Return [X, Y] of the center of cell containing provided text 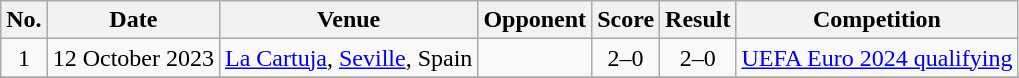
Date [133, 20]
12 October 2023 [133, 58]
No. [24, 20]
UEFA Euro 2024 qualifying [877, 58]
Competition [877, 20]
Result [698, 20]
1 [24, 58]
Opponent [535, 20]
Score [626, 20]
Venue [349, 20]
La Cartuja, Seville, Spain [349, 58]
